Output the (X, Y) coordinate of the center of the cell containing the given text.  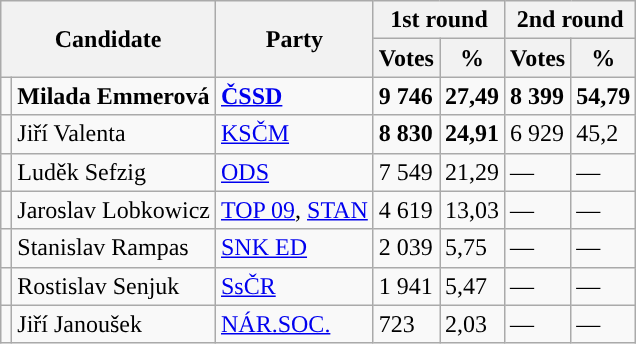
Jiří Janoušek (114, 324)
24,91 (472, 134)
2nd round (570, 20)
2,03 (472, 324)
13,03 (472, 210)
723 (406, 324)
6 929 (538, 134)
Milada Emmerová (114, 96)
SsČR (294, 286)
21,29 (472, 172)
1st round (438, 20)
ČSSD (294, 96)
NÁR.SOC. (294, 324)
9 746 (406, 96)
TOP 09, STAN (294, 210)
Candidate (108, 39)
54,79 (604, 96)
Stanislav Rampas (114, 248)
Luděk Sefzig (114, 172)
Party (294, 39)
1 941 (406, 286)
Rostislav Senjuk (114, 286)
5,47 (472, 286)
4 619 (406, 210)
KSČM (294, 134)
45,2 (604, 134)
SNK ED (294, 248)
8 399 (538, 96)
27,49 (472, 96)
Jaroslav Lobkowicz (114, 210)
Jiří Valenta (114, 134)
ODS (294, 172)
8 830 (406, 134)
7 549 (406, 172)
5,75 (472, 248)
2 039 (406, 248)
